For the text-containing cell, return its midpoint in [x, y] coordinate format. 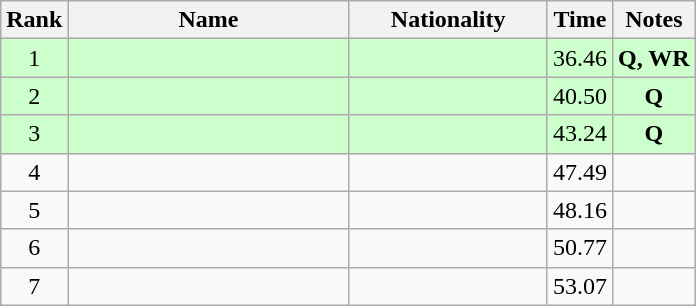
Notes [654, 20]
Q, WR [654, 58]
5 [34, 210]
50.77 [580, 248]
1 [34, 58]
3 [34, 134]
4 [34, 172]
Nationality [448, 20]
43.24 [580, 134]
Time [580, 20]
48.16 [580, 210]
53.07 [580, 286]
Name [208, 20]
Rank [34, 20]
36.46 [580, 58]
47.49 [580, 172]
40.50 [580, 96]
7 [34, 286]
2 [34, 96]
6 [34, 248]
